Identify which cell holds the provided text, then report its (X, Y) central coordinate. 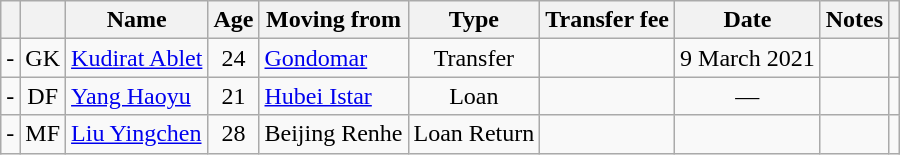
9 March 2021 (748, 58)
Name (137, 20)
Yang Haoyu (137, 96)
Loan (474, 96)
Kudirat Ablet (137, 58)
Liu Yingchen (137, 134)
Moving from (334, 20)
— (748, 96)
28 (234, 134)
21 (234, 96)
MF (43, 134)
Hubei Istar (334, 96)
GK (43, 58)
Transfer (474, 58)
Date (748, 20)
DF (43, 96)
Beijing Renhe (334, 134)
Type (474, 20)
Loan Return (474, 134)
Transfer fee (608, 20)
24 (234, 58)
Age (234, 20)
Gondomar (334, 58)
Notes (854, 20)
